Provide the (X, Y) coordinate of the cell's center where the given text is located.  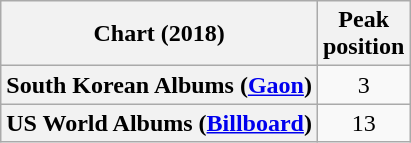
Chart (2018) (160, 34)
South Korean Albums (Gaon) (160, 85)
Peak position (363, 34)
13 (363, 123)
3 (363, 85)
US World Albums (Billboard) (160, 123)
